Capture the cell that displays the provided text and extract its (X, Y) central coordinate. 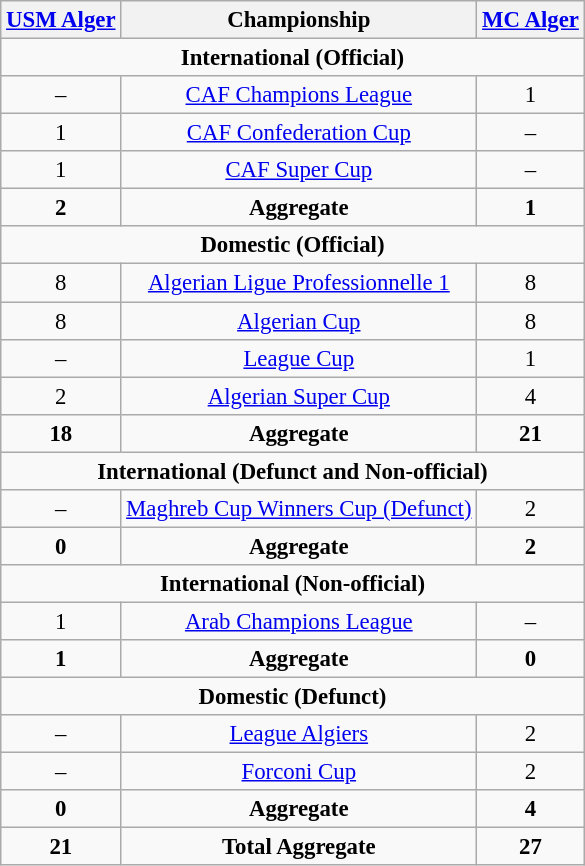
International (Non-official) (292, 584)
CAF Super Cup (299, 170)
MC Alger (530, 20)
27 (530, 847)
Algerian Super Cup (299, 396)
Total Aggregate (299, 847)
Forconi Cup (299, 772)
Domestic (Official) (292, 245)
International (Official) (292, 58)
Algerian Ligue Professionnelle 1 (299, 283)
18 (61, 433)
Domestic (Defunct) (292, 697)
Arab Champions League (299, 621)
CAF Confederation Cup (299, 133)
Championship (299, 20)
USM Alger (61, 20)
League Algiers (299, 734)
League Cup (299, 358)
Maghreb Cup Winners Cup (Defunct) (299, 509)
Algerian Cup (299, 321)
CAF Champions League (299, 95)
International (Defunct and Non-official) (292, 471)
